Determine the (X, Y) coordinate at the center of the cell enclosing the given text.  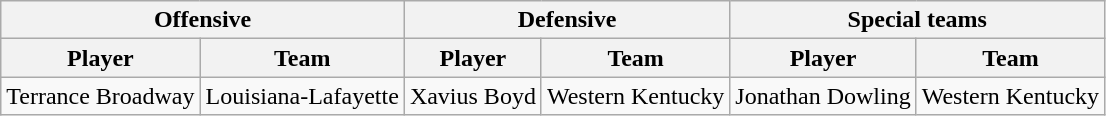
Terrance Broadway (100, 96)
Defensive (566, 20)
Louisiana-Lafayette (302, 96)
Jonathan Dowling (823, 96)
Special teams (918, 20)
Xavius Boyd (472, 96)
Offensive (203, 20)
